From the cell containing the given text, extract its center point as [X, Y] coordinate. 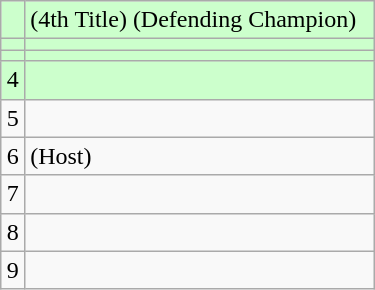
5 [13, 118]
4 [13, 80]
9 [13, 270]
(Host) [200, 156]
7 [13, 194]
8 [13, 232]
(4th Title) (Defending Champion) [200, 20]
6 [13, 156]
